Search for the cell housing the specified text and yield its (x, y) center coordinate. 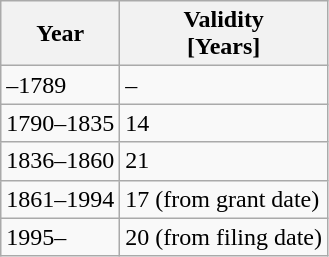
20 (from filing date) (224, 237)
– (224, 85)
1790–1835 (60, 123)
1861–1994 (60, 199)
Validity[Years] (224, 34)
1995– (60, 237)
1836–1860 (60, 161)
Year (60, 34)
14 (224, 123)
–1789 (60, 85)
21 (224, 161)
17 (from grant date) (224, 199)
